Extract the [X, Y] coordinate from the center of the cell holding the provided text.  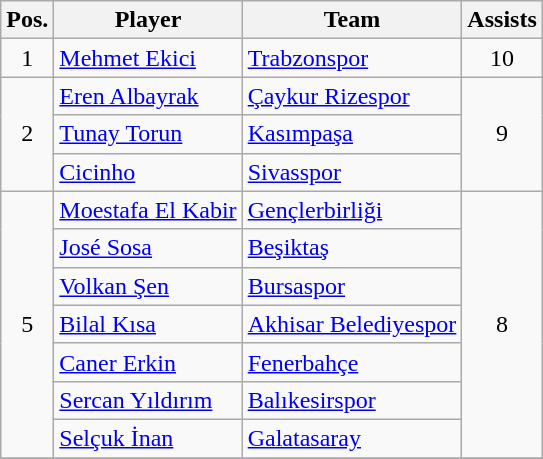
Galatasaray [352, 438]
Balıkesirspor [352, 400]
Beşiktaş [352, 248]
Caner Erkin [148, 362]
Gençlerbirliği [352, 210]
2 [28, 134]
Sivasspor [352, 172]
Trabzonspor [352, 58]
Tunay Torun [148, 134]
Mehmet Ekici [148, 58]
Çaykur Rizespor [352, 96]
Bilal Kısa [148, 324]
1 [28, 58]
Selçuk İnan [148, 438]
Kasımpaşa [352, 134]
5 [28, 324]
Sercan Yıldırım [148, 400]
9 [502, 134]
Moestafa El Kabir [148, 210]
10 [502, 58]
Eren Albayrak [148, 96]
Volkan Şen [148, 286]
Pos. [28, 20]
Akhisar Belediyespor [352, 324]
Player [148, 20]
8 [502, 324]
José Sosa [148, 248]
Fenerbahçe [352, 362]
Bursaspor [352, 286]
Assists [502, 20]
Team [352, 20]
Cicinho [148, 172]
